Locate the cell with the specified text and output its [X, Y] center coordinate. 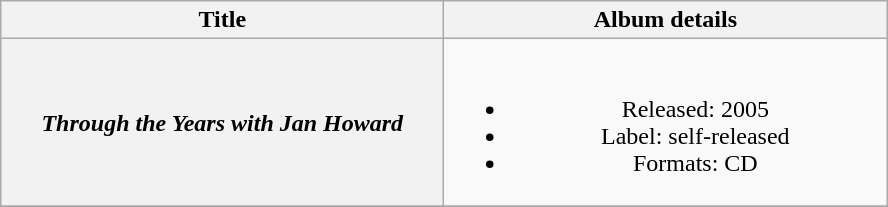
Released: 2005Label: self-releasedFormats: CD [666, 122]
Album details [666, 20]
Through the Years with Jan Howard [222, 122]
Title [222, 20]
